Output the (X, Y) coordinate of the center of the cell containing the given text.  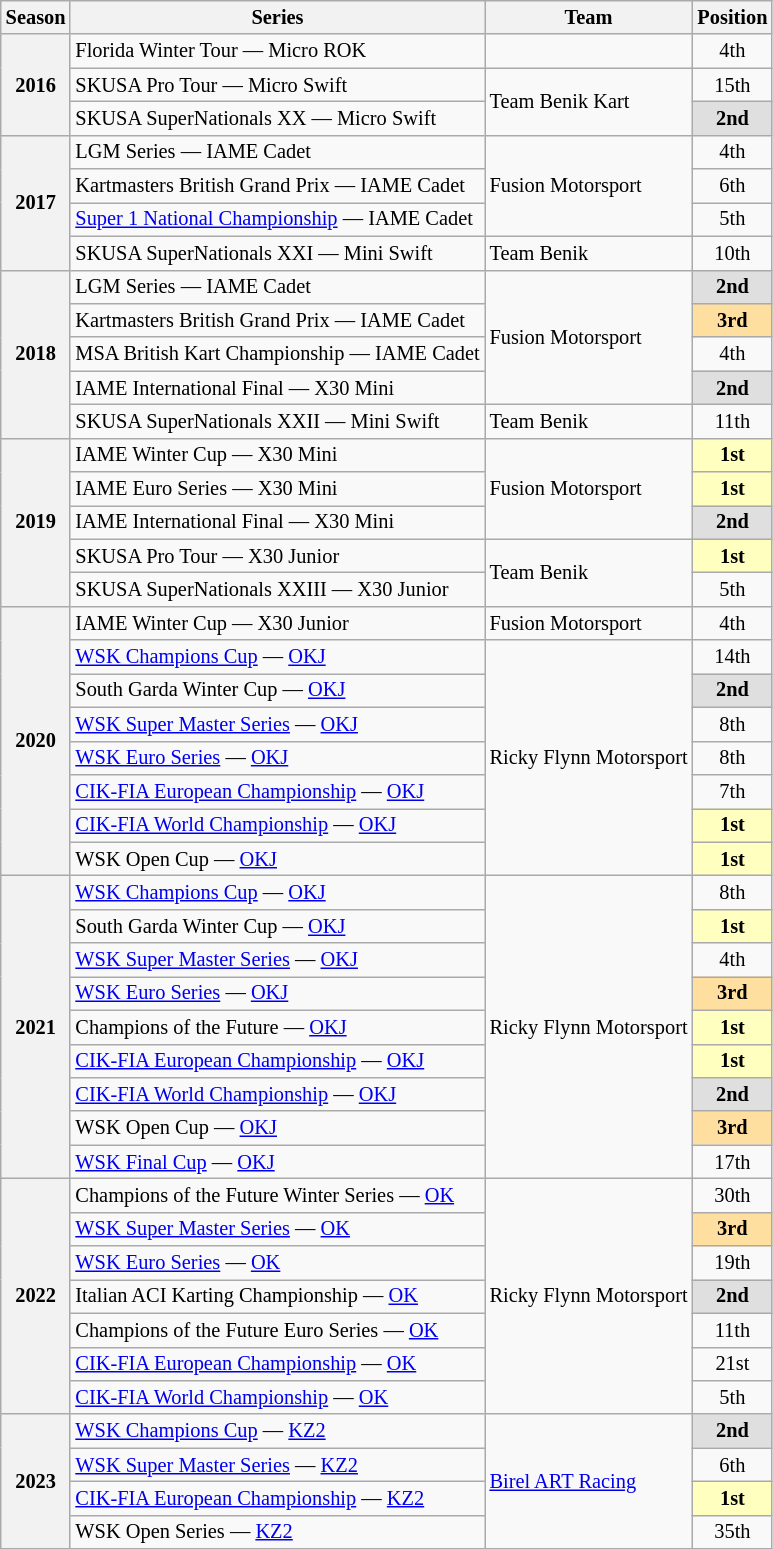
10th (732, 253)
Champions of the Future — OKJ (277, 1027)
IAME Euro Series — X30 Mini (277, 489)
2019 (36, 522)
Series (277, 17)
SKUSA Pro Tour — Micro Swift (277, 85)
35th (732, 1532)
SKUSA SuperNationals XX — Micro Swift (277, 118)
Italian ACI Karting Championship — OK (277, 1296)
2017 (36, 202)
WSK Final Cup — OKJ (277, 1162)
19th (732, 1263)
Team (589, 17)
SKUSA Pro Tour — X30 Junior (277, 556)
2020 (36, 740)
17th (732, 1162)
Super 1 National Championship — IAME Cadet (277, 219)
CIK-FIA European Championship — OK (277, 1364)
14th (732, 657)
IAME Winter Cup — X30 Mini (277, 455)
WSK Open Series — KZ2 (277, 1532)
30th (732, 1195)
WSK Euro Series — OK (277, 1263)
Team Benik Kart (589, 102)
Champions of the Future Euro Series — OK (277, 1330)
2021 (36, 1026)
WSK Super Master Series — OK (277, 1229)
Florida Winter Tour — Micro ROK (277, 51)
Champions of the Future Winter Series — OK (277, 1195)
MSA British Kart Championship — IAME Cadet (277, 354)
CIK-FIA World Championship — OK (277, 1397)
21st (732, 1364)
SKUSA SuperNationals XXIII — X30 Junior (277, 589)
CIK-FIA European Championship — KZ2 (277, 1498)
15th (732, 85)
SKUSA SuperNationals XXII — Mini Swift (277, 421)
7th (732, 791)
IAME Winter Cup — X30 Junior (277, 623)
Position (732, 17)
2016 (36, 84)
Season (36, 17)
Birel ART Racing (589, 1482)
WSK Super Master Series — KZ2 (277, 1465)
2023 (36, 1482)
2018 (36, 354)
SKUSA SuperNationals XXI — Mini Swift (277, 253)
2022 (36, 1296)
WSK Champions Cup — KZ2 (277, 1431)
